Detect which cell encompasses the target text, then output its [x, y] center coordinate. 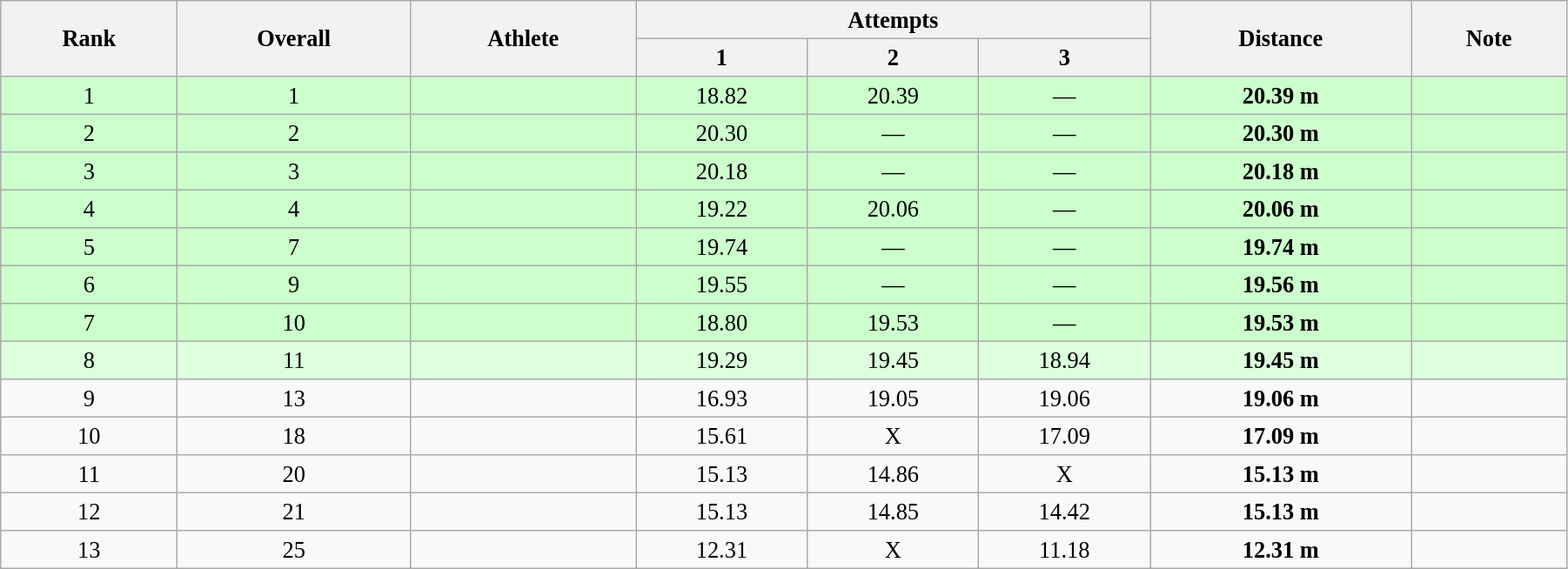
Athlete [522, 38]
15.61 [722, 436]
16.93 [722, 398]
14.86 [893, 474]
20.39 [893, 95]
18.82 [722, 95]
Rank [89, 38]
Note [1490, 38]
19.45 m [1281, 360]
18.94 [1065, 360]
19.45 [893, 360]
19.06 [1065, 398]
19.06 m [1281, 398]
19.56 m [1281, 284]
25 [294, 550]
20.18 m [1281, 171]
20.30 [722, 133]
19.74 m [1281, 247]
17.09 m [1281, 436]
19.05 [893, 398]
20.18 [722, 171]
Distance [1281, 38]
6 [89, 284]
8 [89, 360]
18.80 [722, 323]
12 [89, 512]
17.09 [1065, 436]
14.42 [1065, 512]
18 [294, 436]
11.18 [1065, 550]
20.39 m [1281, 95]
20.30 m [1281, 133]
12.31 [722, 550]
19.22 [722, 209]
19.53 m [1281, 323]
19.29 [722, 360]
19.55 [722, 284]
20.06 [893, 209]
5 [89, 247]
14.85 [893, 512]
19.74 [722, 247]
19.53 [893, 323]
20 [294, 474]
12.31 m [1281, 550]
20.06 m [1281, 209]
Attempts [893, 19]
21 [294, 512]
Overall [294, 38]
